Scan for the cell matching the given text and deliver its [X, Y] coordinate at center. 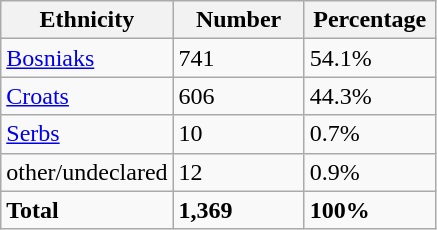
other/undeclared [87, 172]
Percentage [370, 20]
Bosniaks [87, 58]
606 [238, 96]
0.7% [370, 134]
Croats [87, 96]
Serbs [87, 134]
12 [238, 172]
Total [87, 210]
54.1% [370, 58]
741 [238, 58]
Number [238, 20]
44.3% [370, 96]
10 [238, 134]
100% [370, 210]
Ethnicity [87, 20]
1,369 [238, 210]
0.9% [370, 172]
